Detect which cell encompasses the target text, then output its (x, y) center coordinate. 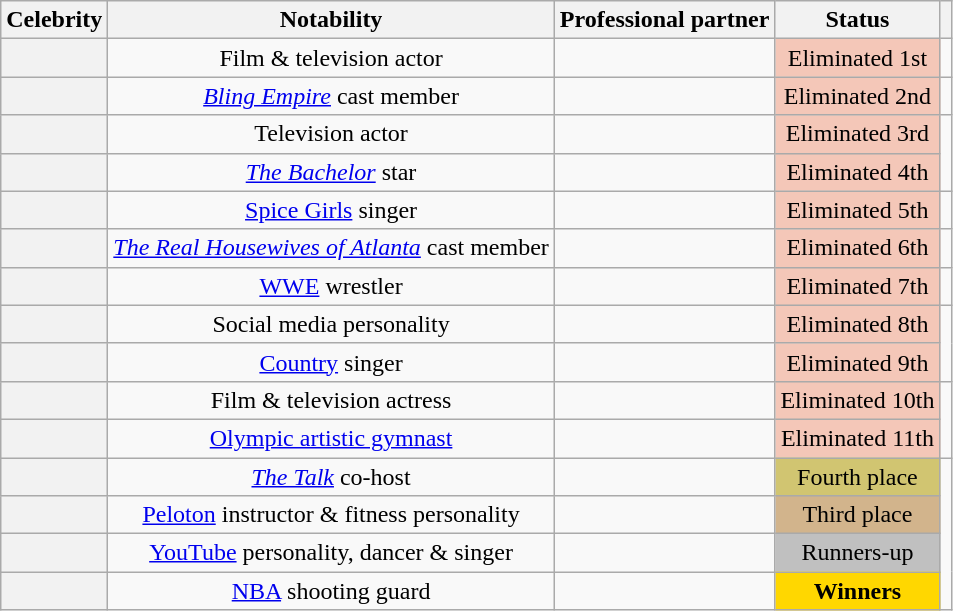
Eliminated 6th (858, 248)
Olympic artistic gymnast (332, 438)
Eliminated 5th (858, 210)
Professional partner (664, 20)
Eliminated 9th (858, 362)
Spice Girls singer (332, 210)
Notability (332, 20)
Third place (858, 515)
Runners-up (858, 553)
Eliminated 1st (858, 58)
Celebrity (54, 20)
NBA shooting guard (332, 591)
YouTube personality, dancer & singer (332, 553)
Country singer (332, 362)
Eliminated 3rd (858, 134)
Film & television actor (332, 58)
Eliminated 7th (858, 286)
Fourth place (858, 477)
Eliminated 8th (858, 324)
Bling Empire cast member (332, 96)
The Talk co-host (332, 477)
Status (858, 20)
Eliminated 11th (858, 438)
Peloton instructor & fitness personality (332, 515)
The Real Housewives of Atlanta cast member (332, 248)
Eliminated 4th (858, 172)
WWE wrestler (332, 286)
Film & television actress (332, 400)
Eliminated 10th (858, 400)
Winners (858, 591)
Eliminated 2nd (858, 96)
Social media personality (332, 324)
The Bachelor star (332, 172)
Television actor (332, 134)
